For the text-containing cell, return its midpoint in [x, y] coordinate format. 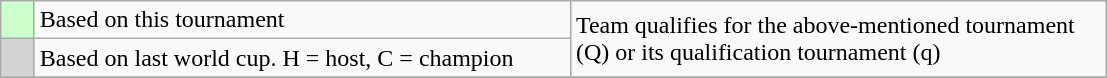
Based on this tournament [302, 20]
Team qualifies for the above-mentioned tournament (Q) or its qualification tournament (q) [838, 39]
Based on last world cup. H = host, C = champion [302, 58]
